Return (x, y) of the center of cell containing provided text 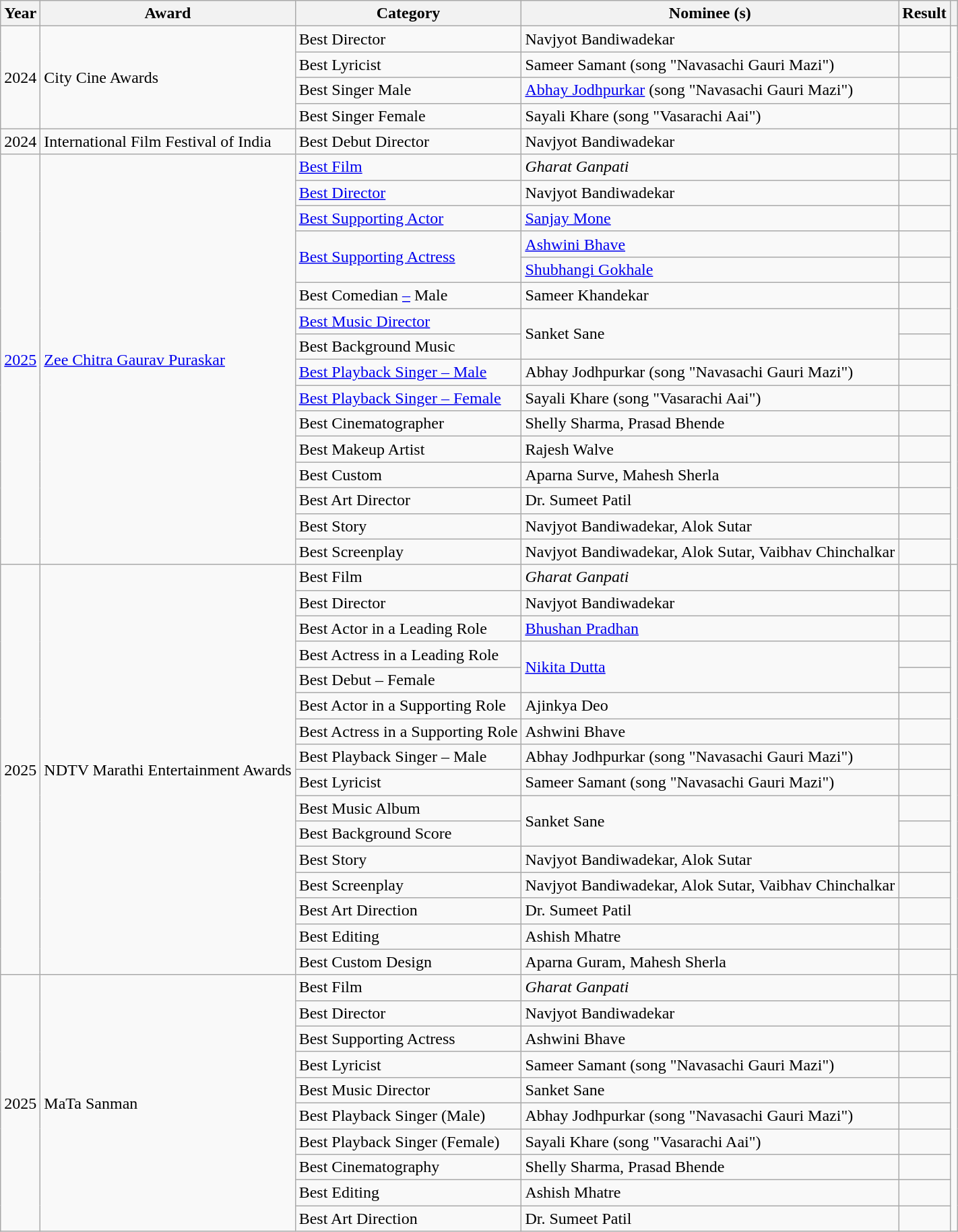
City Cine Awards (168, 77)
Category (408, 13)
Sanjay Mone (710, 218)
Best Actress in a Supporting Role (408, 731)
Best Playback Singer (Female) (408, 1142)
Award (168, 13)
Zee Chitra Gaurav Puraskar (168, 360)
Nikita Dutta (710, 667)
Best Supporting Actor (408, 218)
Best Singer Female (408, 116)
MaTa Sanman (168, 1103)
Best Makeup Artist (408, 449)
Year (20, 13)
NDTV Marathi Entertainment Awards (168, 769)
Rajesh Walve (710, 449)
Best Custom Design (408, 962)
Best Singer Male (408, 90)
Best Cinematographer (408, 424)
Ajinkya Deo (710, 705)
Aparna Guram, Mahesh Sherla (710, 962)
Best Background Music (408, 347)
Best Actor in a Leading Role (408, 628)
Best Actress in a Leading Role (408, 654)
Best Background Score (408, 834)
Bhushan Pradhan (710, 628)
Best Custom (408, 475)
Best Debut – Female (408, 680)
Best Actor in a Supporting Role (408, 705)
Sameer Khandekar (710, 295)
Best Debut Director (408, 141)
Best Art Director (408, 500)
Best Comedian – Male (408, 295)
Result (924, 13)
Shubhangi Gokhale (710, 269)
International Film Festival of India (168, 141)
Best Playback Singer (Male) (408, 1115)
Best Cinematography (408, 1167)
Best Playback Singer – Female (408, 398)
Aparna Surve, Mahesh Sherla (710, 475)
Best Music Album (408, 808)
Nominee (s) (710, 13)
